Capture the cell that displays the provided text and extract its (X, Y) central coordinate. 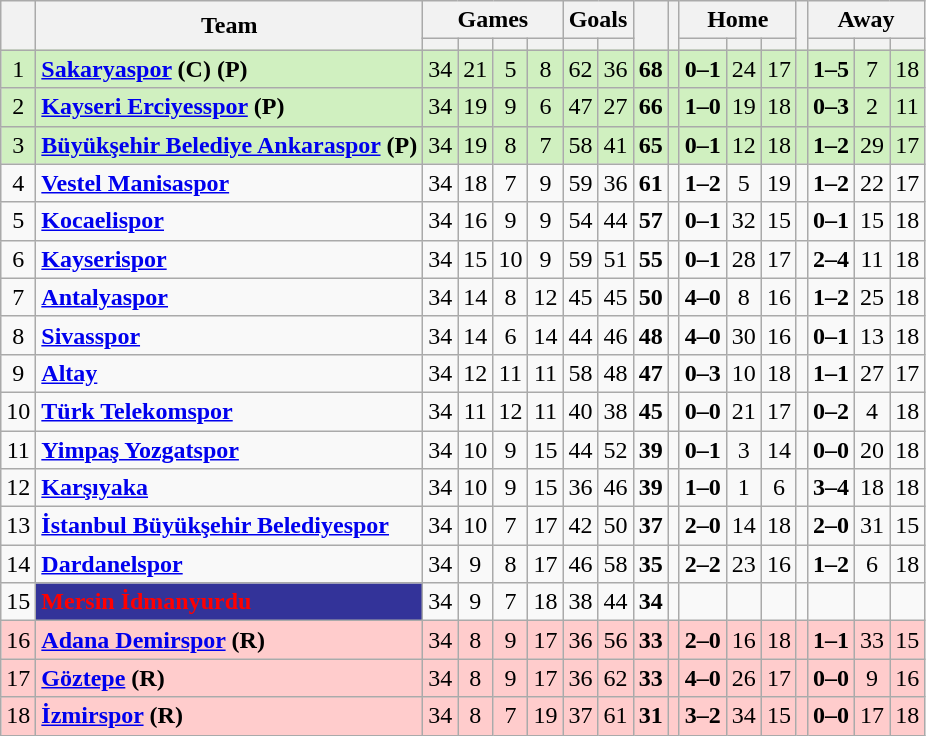
20 (872, 449)
Kayseri Erciyesspor (P) (230, 107)
Away (866, 20)
1–5 (830, 69)
Vestel Manisaspor (230, 183)
İstanbul Büyükşehir Belediyespor (230, 526)
Team (230, 26)
İzmirspor (R) (230, 716)
54 (580, 221)
Dardanelspor (230, 564)
Yimpaş Yozgatspor (230, 449)
Kocaelispor (230, 221)
65 (650, 145)
2–4 (830, 259)
0–2 (830, 411)
35 (650, 564)
Antalyaspor (230, 297)
Mersin İdmanyurdu (230, 602)
25 (872, 297)
56 (616, 640)
42 (580, 526)
Kayserispor (230, 259)
57 (650, 221)
52 (616, 449)
23 (744, 564)
Altay (230, 373)
Games (493, 20)
40 (580, 411)
30 (744, 335)
22 (872, 183)
55 (650, 259)
3–4 (830, 488)
26 (744, 678)
Sivasspor (230, 335)
32 (744, 221)
Adana Demirspor (R) (230, 640)
Sakaryaspor (C) (P) (230, 69)
24 (744, 69)
Türk Telekomspor (230, 411)
3–2 (702, 716)
28 (744, 259)
Büyükşehir Belediye Ankaraspor (P) (230, 145)
51 (616, 259)
Karşıyaka (230, 488)
68 (650, 69)
Göztepe (R) (230, 678)
29 (872, 145)
Home (738, 20)
66 (650, 107)
41 (616, 145)
Goals (598, 20)
2–2 (702, 564)
